Locate the cell with the specified text and output its [X, Y] center coordinate. 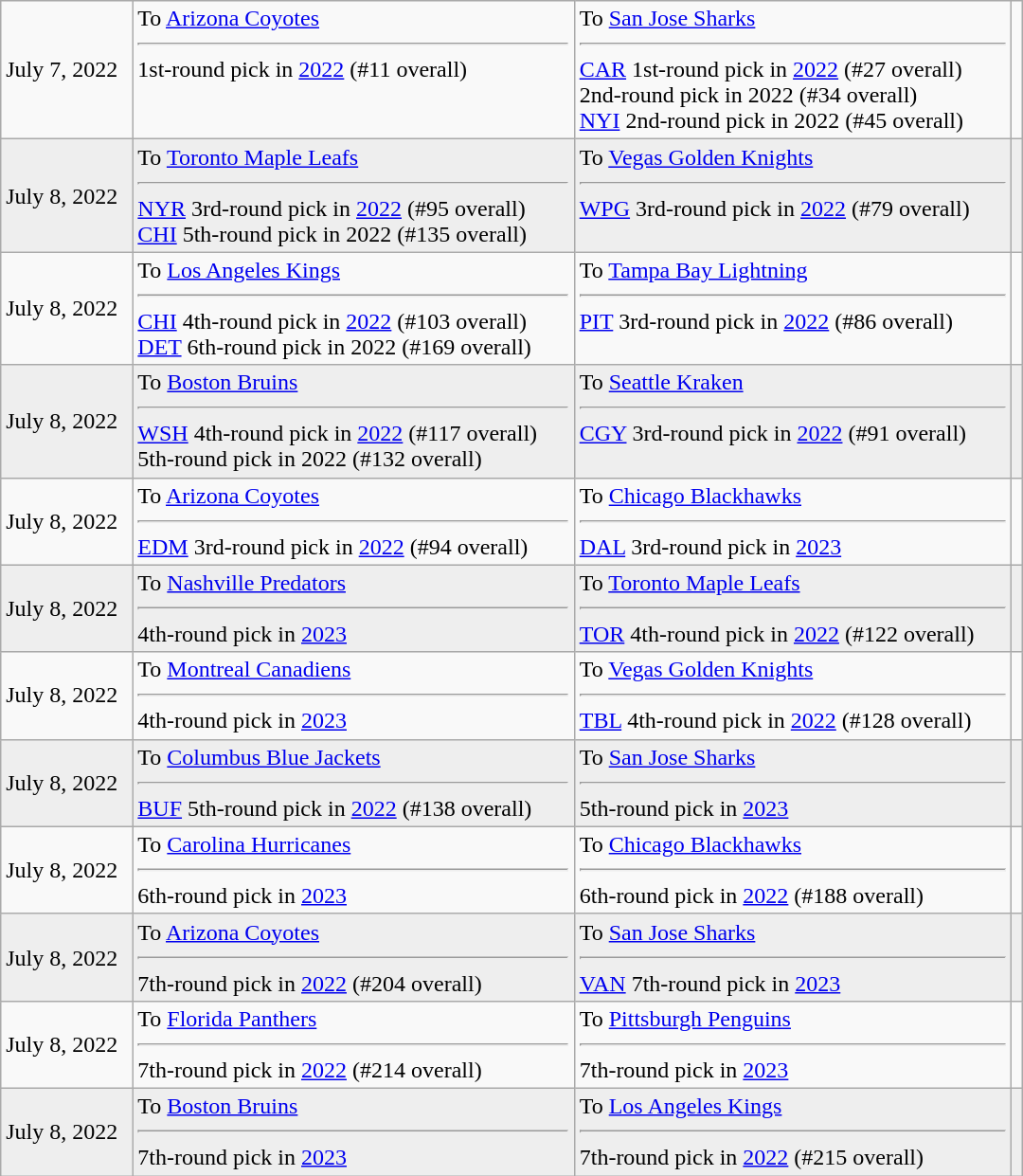
To San Jose SharksCAR 1st-round pick in 2022 (#27 overall)2nd-round pick in 2022 (#34 overall)NYI 2nd-round pick in 2022 (#45 overall) [792, 70]
To Columbus Blue JacketsBUF 5th-round pick in 2022 (#138 overall) [353, 783]
To Carolina Hurricanes6th-round pick in 2023 [353, 870]
To Chicago BlackhawksDAL 3rd-round pick in 2023 [792, 521]
To Vegas Golden KnightsTBL 4th-round pick in 2022 (#128 overall) [792, 696]
July 7, 2022 [66, 70]
To Nashville Predators4th-round pick in 2023 [353, 608]
To Montreal Canadiens4th-round pick in 2023 [353, 696]
To Chicago Blackhawks6th-round pick in 2022 (#188 overall) [792, 870]
To Seattle KrakenCGY 3rd-round pick in 2022 (#91 overall) [792, 421]
To Arizona Coyotes7th-round pick in 2022 (#204 overall) [353, 957]
To Vegas Golden KnightsWPG 3rd-round pick in 2022 (#79 overall) [792, 195]
To Arizona Coyotes1st-round pick in 2022 (#11 overall) [353, 70]
To Toronto Maple LeafsNYR 3rd-round pick in 2022 (#95 overall)CHI 5th-round pick in 2022 (#135 overall) [353, 195]
To San Jose SharksVAN 7th-round pick in 2023 [792, 957]
To Florida Panthers7th-round pick in 2022 (#214 overall) [353, 1044]
To Boston BruinsWSH 4th-round pick in 2022 (#117 overall)5th-round pick in 2022 (#132 overall) [353, 421]
To Arizona CoyotesEDM 3rd-round pick in 2022 (#94 overall) [353, 521]
To Toronto Maple LeafsTOR 4th-round pick in 2022 (#122 overall) [792, 608]
To Tampa Bay LightningPIT 3rd-round pick in 2022 (#86 overall) [792, 309]
To San Jose Sharks5th-round pick in 2023 [792, 783]
To Los Angeles Kings7th-round pick in 2022 (#215 overall) [792, 1131]
To Los Angeles KingsCHI 4th-round pick in 2022 (#103 overall)DET 6th-round pick in 2022 (#169 overall) [353, 309]
To Boston Bruins7th-round pick in 2023 [353, 1131]
To Pittsburgh Penguins7th-round pick in 2023 [792, 1044]
